Determine the [x, y] coordinate at the center of the cell enclosing the given text.  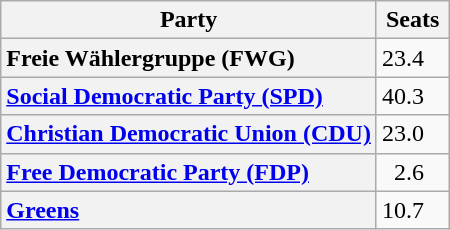
40.3 [412, 96]
Social Democratic Party (SPD) [189, 96]
23.4 [412, 58]
Greens [189, 210]
Freie Wählergruppe (FWG) [189, 58]
23.0 [412, 134]
Seats [412, 20]
Free Democratic Party (FDP) [189, 172]
10.7 [412, 210]
Party [189, 20]
Christian Democratic Union (CDU) [189, 134]
2.6 [412, 172]
